Return the [x, y] coordinate for the center point of the cell that contains the specified text.  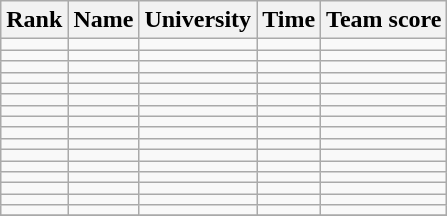
Time [289, 20]
Rank [34, 20]
Team score [384, 20]
Name [104, 20]
University [198, 20]
